Determine the (X, Y) coordinate at the center of the cell enclosing the given text.  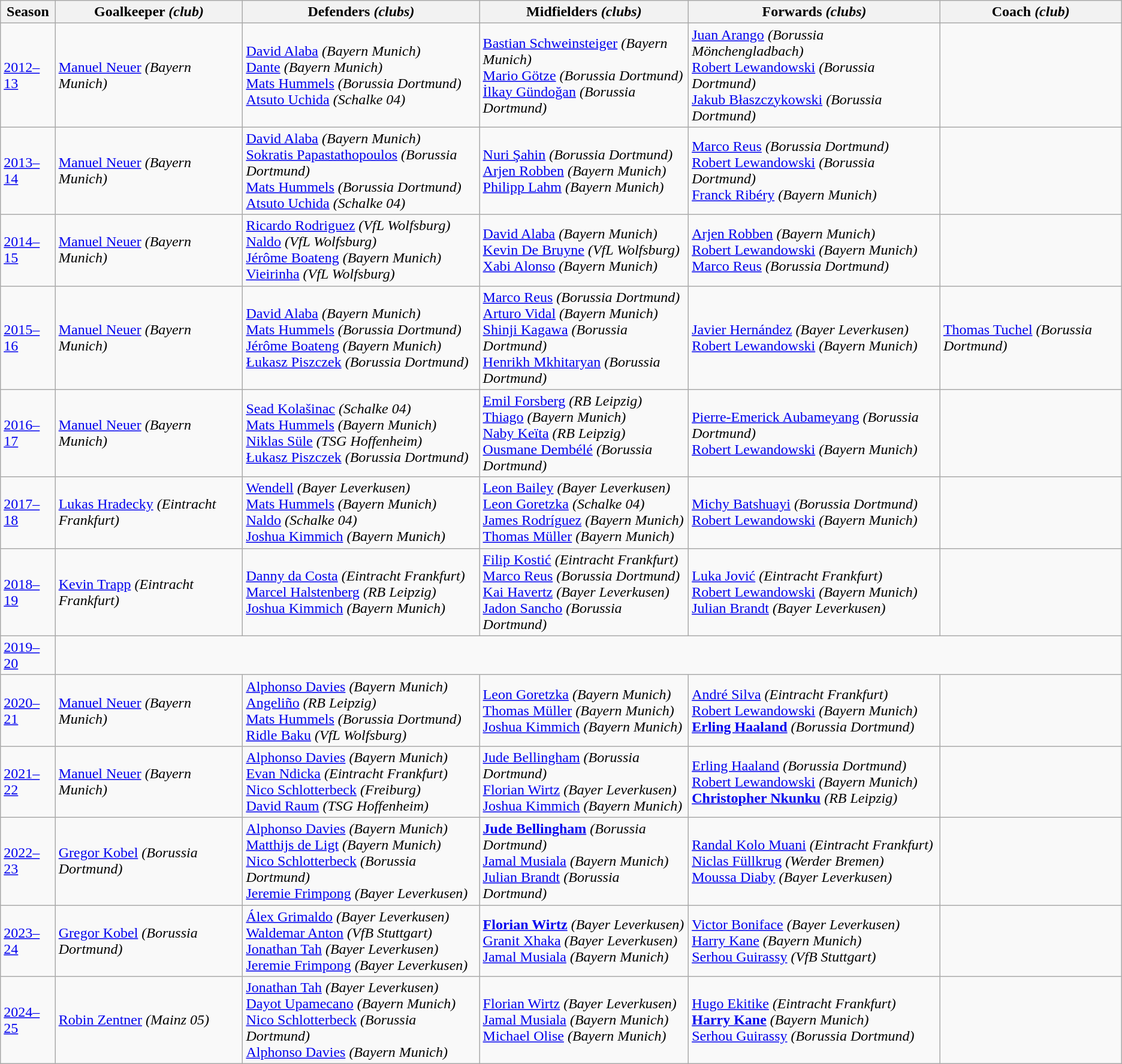
Jude Bellingham (Borussia Dortmund) Florian Wirtz (Bayer Leverkusen) Joshua Kimmich (Bayern Munich) (584, 781)
Danny da Costa (Eintracht Frankfurt) Marcel Halstenberg (RB Leipzig) Joshua Kimmich (Bayern Munich) (361, 592)
Alphonso Davies (Bayern Munich) Matthijs de Ligt (Bayern Munich) Nico Schlotterbeck (Borussia Dortmund) Jeremie Frimpong (Bayer Leverkusen) (361, 861)
2018–19 (28, 592)
Alphonso Davies (Bayern Munich) Angeliño (RB Leipzig) Mats Hummels (Borussia Dortmund) Ridle Baku (VfL Wolfsburg) (361, 711)
Florian Wirtz (Bayer Leverkusen) Granit Xhaka (Bayer Leverkusen) Jamal Musiala (Bayern Munich) (584, 941)
Coach (club) (1031, 12)
Javier Hernández (Bayer Leverkusen) Robert Lewandowski (Bayern Munich) (815, 338)
Jude Bellingham (Borussia Dortmund) Jamal Musiala (Bayern Munich) Julian Brandt (Borussia Dortmund) (584, 861)
Nuri Şahin (Borussia Dortmund) Arjen Robben (Bayern Munich) Philipp Lahm (Bayern Munich) (584, 171)
2017–18 (28, 513)
Forwards (clubs) (815, 12)
Marco Reus (Borussia Dortmund) Robert Lewandowski (Borussia Dortmund) Franck Ribéry (Bayern Munich) (815, 171)
Arjen Robben (Bayern Munich) Robert Lewandowski (Bayern Munich) Marco Reus (Borussia Dortmund) (815, 250)
Sead Kolašinac (Schalke 04) Mats Hummels (Bayern Munich) Niklas Süle (TSG Hoffenheim) Łukasz Piszczek (Borussia Dortmund) (361, 433)
Erling Haaland (Borussia Dortmund) Robert Lewandowski (Bayern Munich) Christopher Nkunku (RB Leipzig) (815, 781)
Ricardo Rodriguez (VfL Wolfsburg) Naldo (VfL Wolfsburg) Jérôme Boateng (Bayern Munich) Vieirinha (VfL Wolfsburg) (361, 250)
André Silva (Eintracht Frankfurt) Robert Lewandowski (Bayern Munich) Erling Haaland (Borussia Dortmund) (815, 711)
2014–15 (28, 250)
Randal Kolo Muani (Eintracht Frankfurt) Niclas Füllkrug (Werder Bremen) Moussa Diaby (Bayer Leverkusen) (815, 861)
Leon Bailey (Bayer Leverkusen) Leon Goretzka (Schalke 04) James Rodríguez (Bayern Munich) Thomas Müller (Bayern Munich) (584, 513)
David Alaba (Bayern Munich) Sokratis Papastathopoulos (Borussia Dortmund) Mats Hummels (Borussia Dortmund) Atsuto Uchida (Schalke 04) (361, 171)
Kevin Trapp (Eintracht Frankfurt) (149, 592)
2021–22 (28, 781)
Juan Arango (Borussia Mönchengladbach) Robert Lewandowski (Borussia Dortmund) Jakub Błaszczykowski (Borussia Dortmund) (815, 75)
Florian Wirtz (Bayer Leverkusen) Jamal Musiala (Bayern Munich) Michael Olise (Bayern Munich) (584, 1020)
Lukas Hradecky (Eintracht Frankfurt) (149, 513)
Wendell (Bayer Leverkusen) Mats Hummels (Bayern Munich) Naldo (Schalke 04) Joshua Kimmich (Bayern Munich) (361, 513)
Pierre-Emerick Aubameyang (Borussia Dortmund) Robert Lewandowski (Bayern Munich) (815, 433)
Álex Grimaldo (Bayer Leverkusen) Waldemar Anton (VfB Stuttgart) Jonathan Tah (Bayer Leverkusen) Jeremie Frimpong (Bayer Leverkusen) (361, 941)
2012–13 (28, 75)
2022–23 (28, 861)
Robin Zentner (Mainz 05) (149, 1020)
Defenders (clubs) (361, 12)
2020–21 (28, 711)
Emil Forsberg (RB Leipzig) Thiago (Bayern Munich) Naby Keïta (RB Leipzig) Ousmane Dembélé (Borussia Dortmund) (584, 433)
David Alaba (Bayern Munich) Kevin De Bruyne (VfL Wolfsburg) Xabi Alonso (Bayern Munich) (584, 250)
Thomas Tuchel (Borussia Dortmund) (1031, 338)
David Alaba (Bayern Munich) Mats Hummels (Borussia Dortmund) Jérôme Boateng (Bayern Munich) Łukasz Piszczek (Borussia Dortmund) (361, 338)
2016–17 (28, 433)
Hugo Ekitike (Eintracht Frankfurt) Harry Kane (Bayern Munich) Serhou Guirassy (Borussia Dortmund) (815, 1020)
Leon Goretzka (Bayern Munich) Thomas Müller (Bayern Munich) Joshua Kimmich (Bayern Munich) (584, 711)
Luka Jović (Eintracht Frankfurt) Robert Lewandowski (Bayern Munich) Julian Brandt (Bayer Leverkusen) (815, 592)
David Alaba (Bayern Munich) Dante (Bayern Munich) Mats Hummels (Borussia Dortmund) Atsuto Uchida (Schalke 04) (361, 75)
2015–16 (28, 338)
Alphonso Davies (Bayern Munich) Evan Ndicka (Eintracht Frankfurt) Nico Schlotterbeck (Freiburg) David Raum (TSG Hoffenheim) (361, 781)
2023–24 (28, 941)
2019–20 (28, 655)
Victor Boniface (Bayer Leverkusen) Harry Kane (Bayern Munich) Serhou Guirassy (VfB Stuttgart) (815, 941)
Marco Reus (Borussia Dortmund) Arturo Vidal (Bayern Munich) Shinji Kagawa (Borussia Dortmund) Henrikh Mkhitaryan (Borussia Dortmund) (584, 338)
Goalkeeper (club) (149, 12)
Bastian Schweinsteiger (Bayern Munich) Mario Götze (Borussia Dortmund) İlkay Gündoğan (Borussia Dortmund) (584, 75)
Michy Batshuayi (Borussia Dortmund) Robert Lewandowski (Bayern Munich) (815, 513)
Season (28, 12)
Jonathan Tah (Bayer Leverkusen) Dayot Upamecano (Bayern Munich) Nico Schlotterbeck (Borussia Dortmund) Alphonso Davies (Bayern Munich) (361, 1020)
Midfielders (clubs) (584, 12)
Filip Kostić (Eintracht Frankfurt) Marco Reus (Borussia Dortmund) Kai Havertz (Bayer Leverkusen) Jadon Sancho (Borussia Dortmund) (584, 592)
2013–14 (28, 171)
2024–25 (28, 1020)
